Scan for the cell matching the given text and deliver its [x, y] coordinate at center. 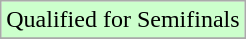
Qualified for Semifinals [123, 20]
